For the text-containing cell, return its midpoint in [x, y] coordinate format. 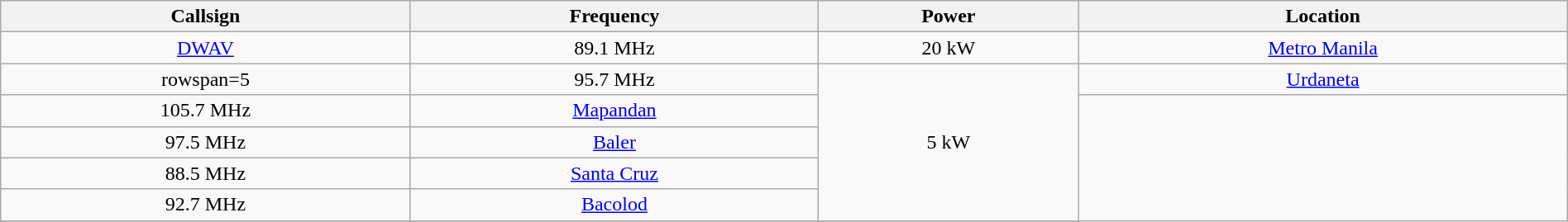
105.7 MHz [205, 111]
95.7 MHz [614, 79]
Baler [614, 142]
Mapandan [614, 111]
rowspan=5 [205, 79]
DWAV [205, 48]
20 kW [949, 48]
88.5 MHz [205, 173]
Urdaneta [1323, 79]
92.7 MHz [205, 205]
Power [949, 17]
89.1 MHz [614, 48]
Frequency [614, 17]
Santa Cruz [614, 173]
Callsign [205, 17]
Bacolod [614, 205]
Location [1323, 17]
5 kW [949, 142]
97.5 MHz [205, 142]
Metro Manila [1323, 48]
